Determine the (X, Y) coordinate at the center of the cell enclosing the given text.  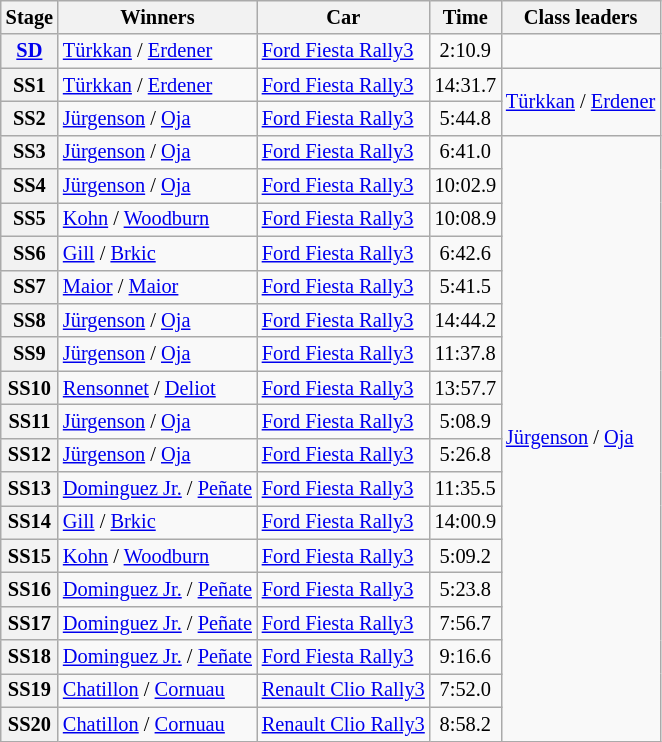
Car (344, 17)
14:44.2 (466, 320)
14:31.7 (466, 85)
11:35.5 (466, 489)
Winners (158, 17)
SD (30, 51)
Maior / Maior (158, 287)
SS10 (30, 388)
11:37.8 (466, 354)
2:10.9 (466, 51)
SS16 (30, 589)
SS18 (30, 657)
10:02.9 (466, 186)
7:52.0 (466, 690)
SS13 (30, 489)
10:08.9 (466, 219)
5:08.9 (466, 421)
Time (466, 17)
6:41.0 (466, 152)
SS9 (30, 354)
SS8 (30, 320)
SS4 (30, 186)
Class leaders (580, 17)
8:58.2 (466, 724)
14:00.9 (466, 522)
SS15 (30, 556)
SS1 (30, 85)
6:42.6 (466, 253)
SS12 (30, 455)
SS11 (30, 421)
SS2 (30, 118)
SS19 (30, 690)
SS7 (30, 287)
SS14 (30, 522)
9:16.6 (466, 657)
5:44.8 (466, 118)
SS20 (30, 724)
Stage (30, 17)
5:26.8 (466, 455)
5:23.8 (466, 589)
Rensonnet / Deliot (158, 388)
SS3 (30, 152)
5:09.2 (466, 556)
SS17 (30, 623)
7:56.7 (466, 623)
13:57.7 (466, 388)
5:41.5 (466, 287)
SS6 (30, 253)
SS5 (30, 219)
